Return the (x, y) coordinate for the center point of the cell that contains the specified text.  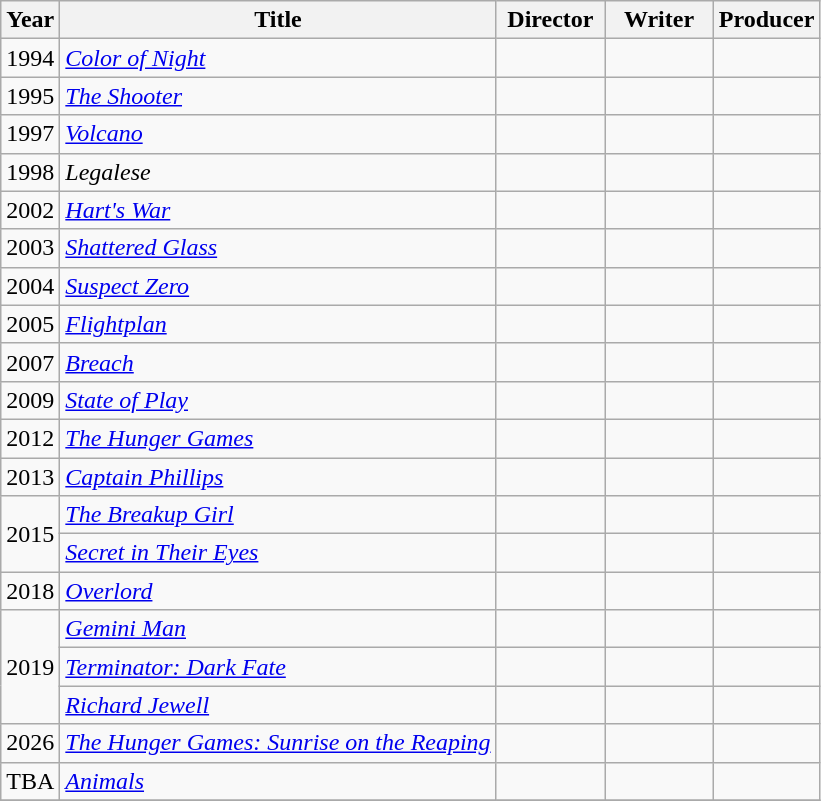
Secret in Their Eyes (278, 553)
2003 (30, 248)
State of Play (278, 400)
2019 (30, 667)
Captain Phillips (278, 477)
Writer (660, 20)
2007 (30, 362)
2002 (30, 210)
The Hunger Games (278, 438)
2012 (30, 438)
The Shooter (278, 96)
Title (278, 20)
Year (30, 20)
2015 (30, 534)
2013 (30, 477)
2026 (30, 743)
Gemini Man (278, 629)
2005 (30, 324)
Volcano (278, 134)
2004 (30, 286)
1998 (30, 172)
1994 (30, 58)
1995 (30, 96)
Richard Jewell (278, 705)
The Hunger Games: Sunrise on the Reaping (278, 743)
Overlord (278, 591)
Flightplan (278, 324)
1997 (30, 134)
Suspect Zero (278, 286)
The Breakup Girl (278, 515)
Shattered Glass (278, 248)
Legalese (278, 172)
TBA (30, 781)
Animals (278, 781)
2009 (30, 400)
Breach (278, 362)
Director (550, 20)
Color of Night (278, 58)
Terminator: Dark Fate (278, 667)
2018 (30, 591)
Producer (766, 20)
Hart's War (278, 210)
